Detect which cell encompasses the target text, then output its (x, y) center coordinate. 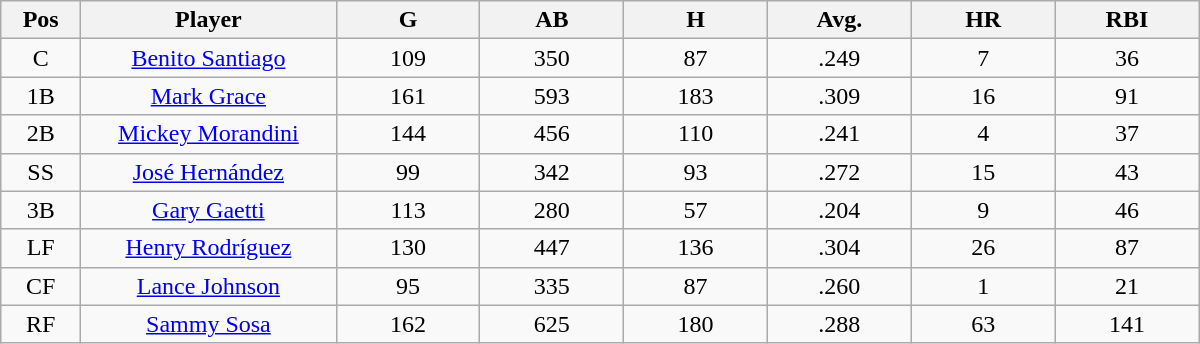
36 (1127, 58)
21 (1127, 286)
G (408, 20)
.304 (839, 248)
RF (41, 324)
.288 (839, 324)
350 (552, 58)
130 (408, 248)
Henry Rodríguez (209, 248)
136 (696, 248)
37 (1127, 134)
144 (408, 134)
625 (552, 324)
RBI (1127, 20)
141 (1127, 324)
Pos (41, 20)
.241 (839, 134)
2B (41, 134)
4 (983, 134)
Mark Grace (209, 96)
1B (41, 96)
3B (41, 210)
9 (983, 210)
Avg. (839, 20)
15 (983, 172)
Benito Santiago (209, 58)
.249 (839, 58)
26 (983, 248)
.260 (839, 286)
Sammy Sosa (209, 324)
180 (696, 324)
AB (552, 20)
447 (552, 248)
LF (41, 248)
Gary Gaetti (209, 210)
.309 (839, 96)
95 (408, 286)
CF (41, 286)
Player (209, 20)
593 (552, 96)
HR (983, 20)
.272 (839, 172)
7 (983, 58)
91 (1127, 96)
456 (552, 134)
57 (696, 210)
183 (696, 96)
H (696, 20)
SS (41, 172)
43 (1127, 172)
99 (408, 172)
Lance Johnson (209, 286)
113 (408, 210)
280 (552, 210)
161 (408, 96)
16 (983, 96)
109 (408, 58)
63 (983, 324)
C (41, 58)
162 (408, 324)
Mickey Morandini (209, 134)
342 (552, 172)
110 (696, 134)
335 (552, 286)
.204 (839, 210)
José Hernández (209, 172)
1 (983, 286)
46 (1127, 210)
93 (696, 172)
